Return the (X, Y) coordinate for the center point of the cell that contains the specified text.  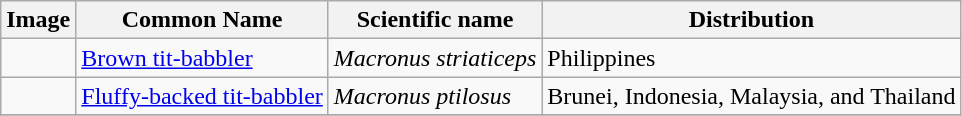
Brunei, Indonesia, Malaysia, and Thailand (752, 96)
Philippines (752, 58)
Brown tit-babbler (202, 58)
Macronus striaticeps (434, 58)
Distribution (752, 20)
Common Name (202, 20)
Image (38, 20)
Fluffy-backed tit-babbler (202, 96)
Macronus ptilosus (434, 96)
Scientific name (434, 20)
